Scan for the cell matching the given text and deliver its (x, y) coordinate at center. 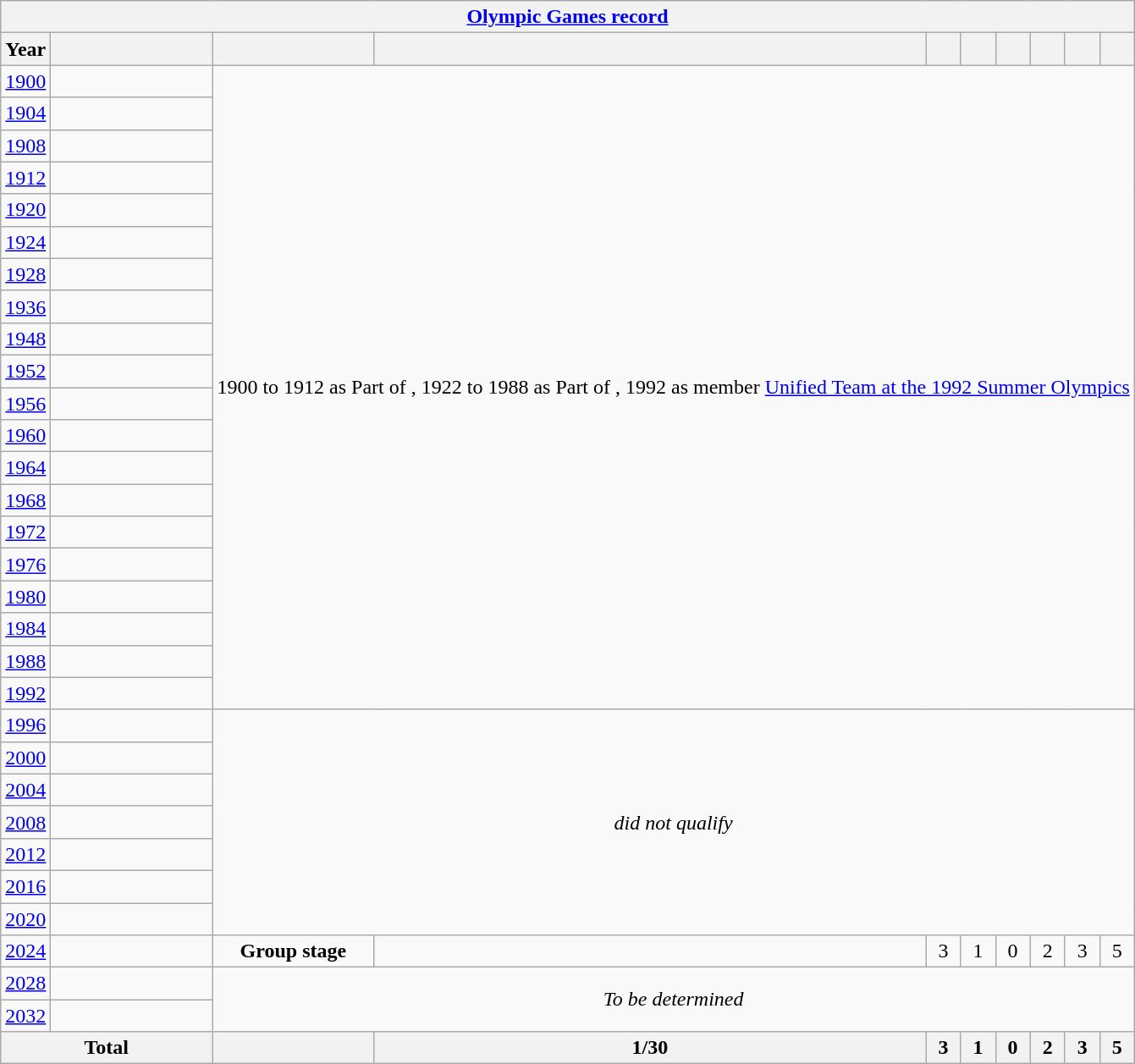
1992 (25, 693)
1924 (25, 242)
2032 (25, 1016)
1996 (25, 725)
1/30 (650, 1048)
1972 (25, 532)
1904 (25, 113)
1936 (25, 306)
1920 (25, 210)
2000 (25, 758)
1900 to 1912 as Part of , 1922 to 1988 as Part of , 1992 as member Unified Team at the 1992 Summer Olympics (674, 388)
1984 (25, 629)
1900 (25, 81)
1952 (25, 371)
Group stage (293, 951)
1976 (25, 565)
1956 (25, 404)
2016 (25, 886)
did not qualify (674, 822)
To be determined (674, 1000)
1980 (25, 597)
1964 (25, 468)
2004 (25, 790)
2028 (25, 984)
1912 (25, 178)
Year (25, 49)
1968 (25, 500)
2008 (25, 822)
1908 (25, 146)
1928 (25, 274)
Olympic Games record (568, 17)
1960 (25, 436)
1948 (25, 339)
Total (107, 1048)
2024 (25, 951)
2020 (25, 918)
2012 (25, 854)
1988 (25, 661)
